Scan for the cell matching the given text and deliver its [x, y] coordinate at center. 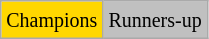
Runners-up [155, 20]
Champions [52, 20]
